Return [X, Y] of the center of cell containing provided text 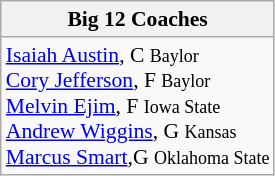
Isaiah Austin, C BaylorCory Jefferson, F BaylorMelvin Ejim, F Iowa StateAndrew Wiggins, G KansasMarcus Smart,G Oklahoma State [138, 106]
Big 12 Coaches [138, 19]
